Determine the (X, Y) coordinate at the center of the cell enclosing the given text.  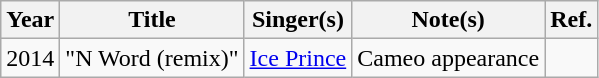
Ice Prince (298, 58)
Cameo appearance (448, 58)
Singer(s) (298, 20)
Title (152, 20)
"N Word (remix)" (152, 58)
Ref. (572, 20)
Year (30, 20)
Note(s) (448, 20)
2014 (30, 58)
